Return [x, y] of the center of cell containing provided text 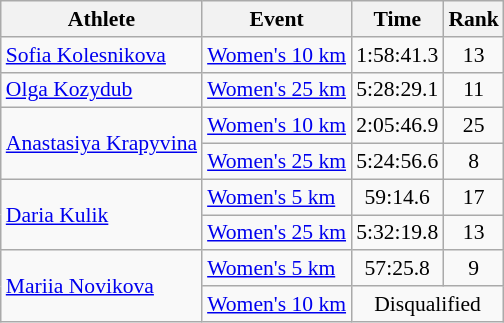
57:25.8 [397, 269]
Rank [474, 19]
2:05:46.9 [397, 126]
Event [276, 19]
Anastasiya Krapyvina [102, 144]
5:28:29.1 [397, 90]
Athlete [102, 19]
Olga Kozydub [102, 90]
17 [474, 197]
25 [474, 126]
9 [474, 269]
8 [474, 162]
5:32:19.8 [397, 233]
Daria Kulik [102, 214]
11 [474, 90]
Time [397, 19]
Disqualified [428, 304]
Sofia Kolesnikova [102, 55]
59:14.6 [397, 197]
1:58:41.3 [397, 55]
Mariia Novikova [102, 286]
5:24:56.6 [397, 162]
